Provide the (X, Y) coordinate of the cell's center where the given text is located.  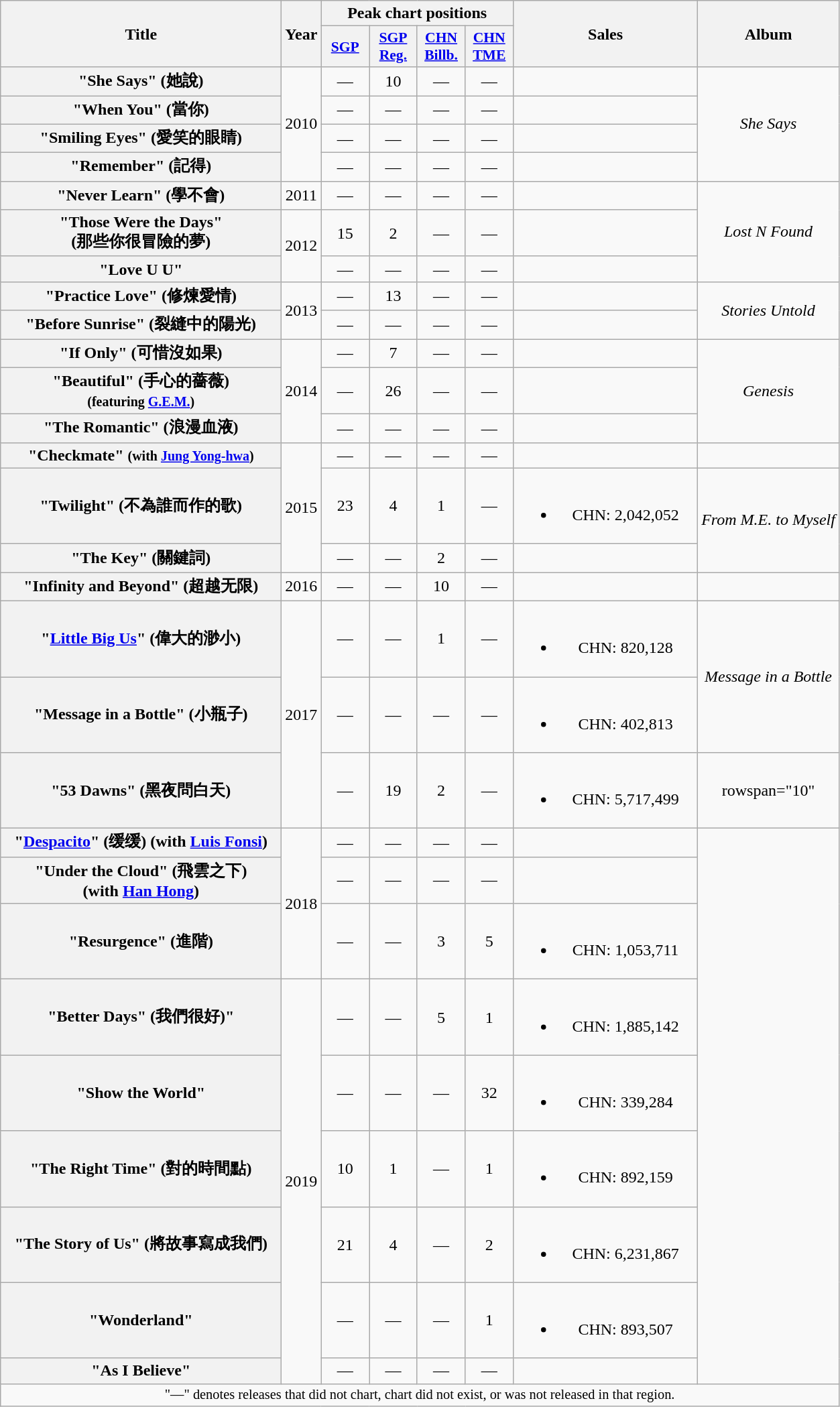
2016 (302, 587)
2012 (302, 246)
"Infinity and Beyond" (超越无限) (141, 587)
"53 Dawns" (黑夜問白天) (141, 791)
"Show the World" (141, 1093)
"Under the Cloud" (飛雲之下) (with Han Hong) (141, 880)
Lost N Found (768, 231)
"Remember" (記得) (141, 168)
"The Right Time" (對的時間點) (141, 1169)
CHN: 820,128 (606, 638)
Peak chart positions (417, 13)
"When You" (當你) (141, 110)
rowspan="10" (768, 791)
Year (302, 34)
23 (345, 505)
"Better Days" (我們很好)" (141, 1018)
SGP Reg. (394, 47)
"Before Sunrise" (裂縫中的陽光) (141, 324)
32 (489, 1093)
15 (345, 233)
Album (768, 34)
3 (441, 941)
7 (394, 354)
SGP (345, 47)
"She Says" (她說) (141, 82)
CHN: 893,507 (606, 1321)
CHN: 1,053,711 (606, 941)
"Love U U" (141, 269)
CHN: 402,813 (606, 715)
13 (394, 296)
"The Romantic" (浪漫血液) (141, 429)
"Twilight" (不為誰而作的歌) (141, 505)
2017 (302, 715)
CHN TME (489, 47)
Title (141, 34)
"As I Believe" (141, 1371)
"—" denotes releases that did not chart, chart did not exist, or was not released in that region. (420, 1395)
2018 (302, 904)
2013 (302, 310)
2019 (302, 1181)
2015 (302, 507)
CHN: 892,159 (606, 1169)
"Beautiful" (手心的薔薇)(featuring G.E.M.) (141, 391)
"Checkmate" (with Jung Yong-hwa) (141, 455)
CHN: 339,284 (606, 1093)
"Wonderland" (141, 1321)
"Despacito" (缓缓) (with Luis Fonsi) (141, 843)
CHN: 2,042,052 (606, 505)
"The Story of Us" (將故事寫成我們) (141, 1244)
"Message in a Bottle" (小瓶子) (141, 715)
CHN: 6,231,867 (606, 1244)
Message in a Bottle (768, 676)
2011 (302, 196)
CHN Billb. (441, 47)
"The Key" (關鍵詞) (141, 558)
"Practice Love" (修煉愛情) (141, 296)
"Never Learn" (學不會) (141, 196)
2014 (302, 391)
From M.E. to Myself (768, 520)
"Smiling Eyes" (愛笑的眼睛) (141, 138)
Stories Untold (768, 310)
"Resurgence" (進階) (141, 941)
"If Only" (可惜沒如果) (141, 354)
"Little Big Us" (偉大的渺小) (141, 638)
CHN: 1,885,142 (606, 1018)
21 (345, 1244)
Genesis (768, 391)
19 (394, 791)
She Says (768, 124)
CHN: 5,717,499 (606, 791)
2010 (302, 124)
"Those Were the Days"(那些你很冒險的夢) (141, 233)
26 (394, 391)
Sales (606, 34)
